Return [x, y] of the center of cell containing provided text 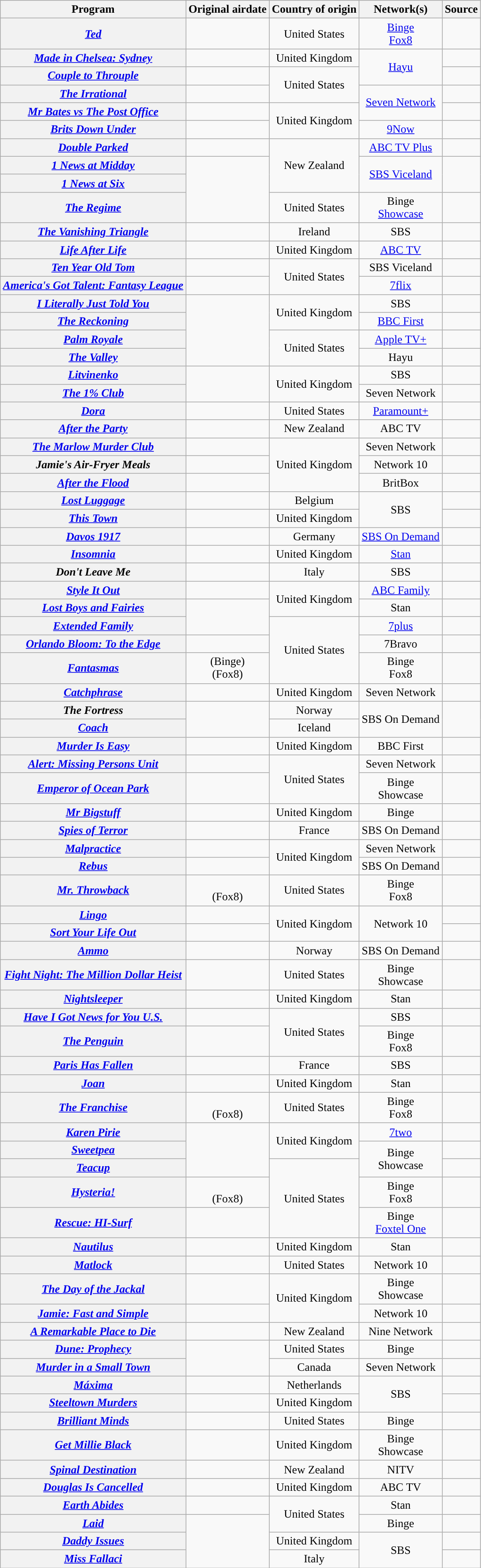
Jamie's Air-Fryer Meals [93, 464]
Douglas Is Cancelled [93, 1487]
Get Millie Black [93, 1445]
7flix [401, 286]
Miss Fallaci [93, 1559]
The Irrational [93, 94]
NITV [401, 1469]
Davos 1917 [93, 536]
After the Flood [93, 482]
The Valley [93, 357]
ABC Family [401, 590]
I Literally Just Told You [93, 304]
Spinal Destination [93, 1469]
Dora [93, 411]
This Town [93, 518]
Have I Got News for You U.S. [93, 1017]
The Regime [93, 207]
Belgium [314, 500]
Rescue: HI-Surf [93, 1223]
Máxima [93, 1385]
1 News at Six [93, 183]
Sweetpea [93, 1150]
Mr Bates vs The Post Office [93, 112]
Nautilus [93, 1247]
After the Party [93, 429]
The Fortress [93, 710]
Coach [93, 728]
Insomnia [93, 554]
Emperor of Ocean Park [93, 788]
Brits Down Under [93, 129]
Spies of Terror [93, 830]
Hysteria! [93, 1192]
Palm Royale [93, 339]
ABC TV Plus [401, 147]
Made in Chelsea: Sydney [93, 58]
Earth Abides [93, 1505]
Netherlands [314, 1385]
1 News at Midday [93, 165]
Iceland [314, 728]
The Reckoning [93, 321]
Litvinenko [93, 375]
The 1% Club [93, 393]
Extended Family [93, 626]
Malpractice [93, 848]
Alert: Missing Persons Unit [93, 764]
Murder Is Easy [93, 746]
Orlando Bloom: To the Edge [93, 644]
Dune: Prophecy [93, 1349]
Couple to Throuple [93, 76]
Ireland [314, 232]
Network(s) [401, 9]
Nightsleeper [93, 999]
Rebus [93, 866]
Ted [93, 34]
A Remarkable Place to Die [93, 1331]
Catchphrase [93, 692]
9Now [401, 129]
Fantasmas [93, 668]
(Binge) (Fox8) [228, 668]
Paramount+ [401, 411]
Ten Year Old Tom [93, 268]
Apple TV+ [401, 339]
Teacup [93, 1168]
Lingo [93, 915]
Life After Life [93, 250]
Fight Night: The Million Dollar Heist [93, 975]
Original airdate [228, 9]
Program [93, 9]
The Penguin [93, 1041]
America's Got Talent: Fantasy League [93, 286]
Mr. Throwback [93, 890]
Murder in a Small Town [93, 1367]
Mr Bigstuff [93, 812]
Steeltown Murders [93, 1403]
Country of origin [314, 9]
Lost Luggage [93, 500]
Joan [93, 1083]
BingeFoxtel One [401, 1223]
Canada [314, 1367]
Daddy Issues [93, 1541]
Ammo [93, 951]
Paris Has Fallen [93, 1065]
7two [401, 1132]
Double Parked [93, 147]
Brilliant Minds [93, 1421]
Nine Network [401, 1331]
Karen Pirie [93, 1132]
Style It Out [93, 590]
Sort Your Life Out [93, 933]
Jamie: Fast and Simple [93, 1313]
The Vanishing Triangle [93, 232]
Source [461, 9]
The Marlow Murder Club [93, 447]
7Bravo [401, 644]
BritBox [401, 482]
Don't Leave Me [93, 572]
Matlock [93, 1265]
The Day of the Jackal [93, 1289]
Germany [314, 536]
7plus [401, 626]
The Franchise [93, 1108]
Laid [93, 1523]
Lost Boys and Fairies [93, 608]
